Capture the cell that displays the provided text and extract its (X, Y) central coordinate. 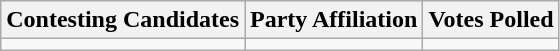
Contesting Candidates (123, 20)
Votes Polled (491, 20)
Party Affiliation (334, 20)
